From the cell containing the given text, extract its center point as (x, y) coordinate. 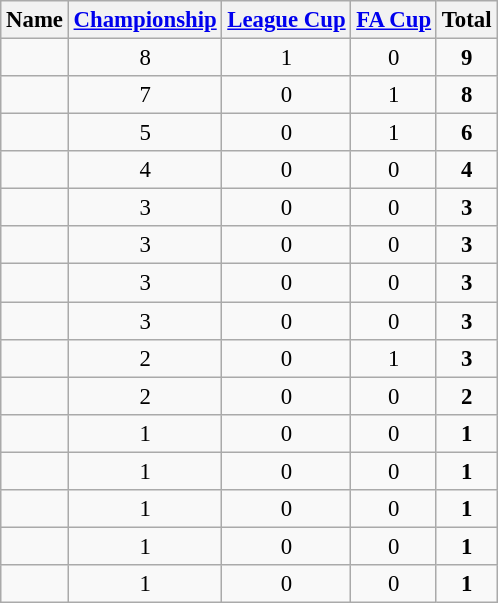
5 (145, 133)
Total (466, 20)
Championship (145, 20)
League Cup (286, 20)
FA Cup (394, 20)
6 (466, 133)
9 (466, 58)
Name (35, 20)
7 (145, 95)
